Output the (x, y) coordinate of the center of the cell containing the given text.  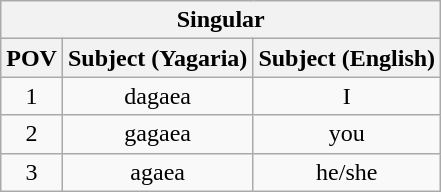
Subject (English) (347, 58)
agaea (157, 172)
dagaea (157, 96)
I (347, 96)
1 (32, 96)
Singular (221, 20)
you (347, 134)
gagaea (157, 134)
3 (32, 172)
POV (32, 58)
he/she (347, 172)
Subject (Yagaria) (157, 58)
2 (32, 134)
